Capture the cell that displays the provided text and extract its (x, y) central coordinate. 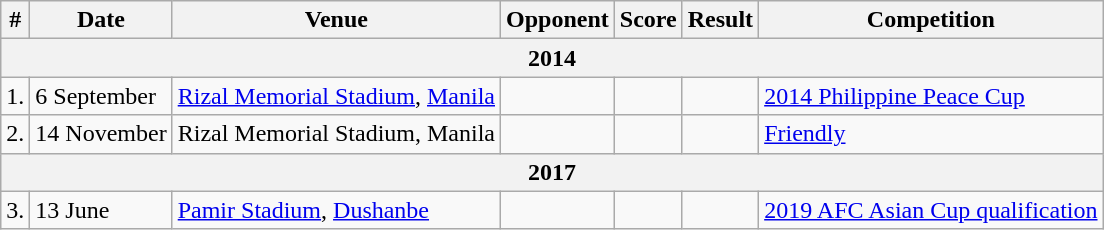
2019 AFC Asian Cup qualification (931, 210)
3. (16, 210)
2. (16, 134)
14 November (101, 134)
Result (720, 20)
2017 (552, 172)
Venue (336, 20)
Score (648, 20)
Pamir Stadium, Dushanbe (336, 210)
2014 (552, 58)
6 September (101, 96)
Friendly (931, 134)
Competition (931, 20)
# (16, 20)
Date (101, 20)
13 June (101, 210)
1. (16, 96)
2014 Philippine Peace Cup (931, 96)
Opponent (558, 20)
